Provide the (x, y) coordinate of the cell's center where the given text is located.  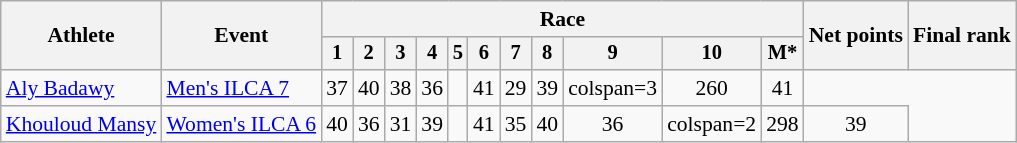
9 (612, 54)
colspan=2 (712, 124)
colspan=3 (612, 88)
35 (516, 124)
7 (516, 54)
Final rank (962, 36)
M* (782, 54)
Event (241, 36)
29 (516, 88)
38 (401, 88)
6 (484, 54)
Men's ILCA 7 (241, 88)
Aly Badawy (82, 88)
31 (401, 124)
Women's ILCA 6 (241, 124)
4 (432, 54)
298 (782, 124)
1 (337, 54)
Race (562, 19)
Khouloud Mansy (82, 124)
Net points (856, 36)
5 (458, 54)
8 (547, 54)
37 (337, 88)
260 (712, 88)
Athlete (82, 36)
3 (401, 54)
10 (712, 54)
2 (369, 54)
